Return (x, y) of the center of cell containing provided text 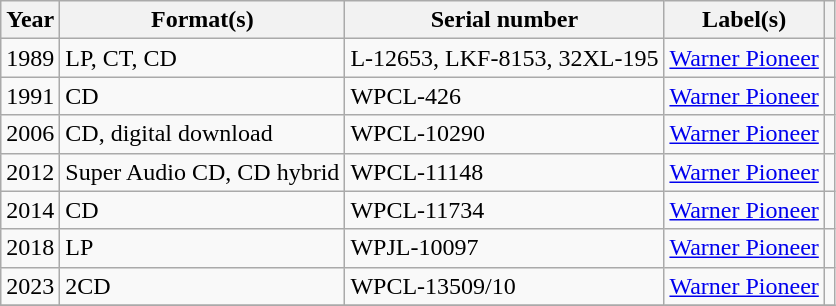
WPCL-13509/10 (504, 286)
LP, CT, CD (202, 58)
CD, digital download (202, 134)
WPCL-11734 (504, 210)
WPJL-10097 (504, 248)
WPCL-426 (504, 96)
2023 (30, 286)
WPCL-10290 (504, 134)
Year (30, 20)
WPCL-11148 (504, 172)
LP (202, 248)
2006 (30, 134)
2018 (30, 248)
Serial number (504, 20)
1991 (30, 96)
L-12653, LKF-8153, 32XL-195 (504, 58)
2014 (30, 210)
2CD (202, 286)
Label(s) (744, 20)
1989 (30, 58)
Format(s) (202, 20)
2012 (30, 172)
Super Audio CD, CD hybrid (202, 172)
